Detect which cell encompasses the target text, then output its (x, y) center coordinate. 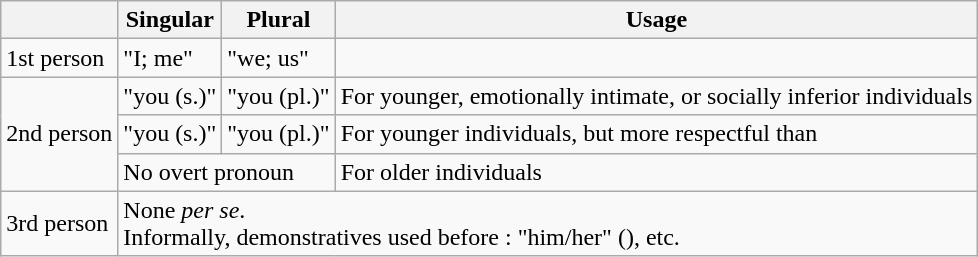
1st person (60, 58)
Singular (170, 20)
3rd person (60, 224)
"I; me" (170, 58)
For younger individuals, but more respectful than (656, 134)
"we; us" (278, 58)
Plural (278, 20)
For younger, emotionally intimate, or socially inferior individuals (656, 96)
Usage (656, 20)
None per se.Informally, demonstratives used before : "him/her" (), etc. (548, 224)
No overt pronoun (226, 172)
2nd person (60, 134)
For older individuals (656, 172)
